Detect which cell encompasses the target text, then output its [X, Y] center coordinate. 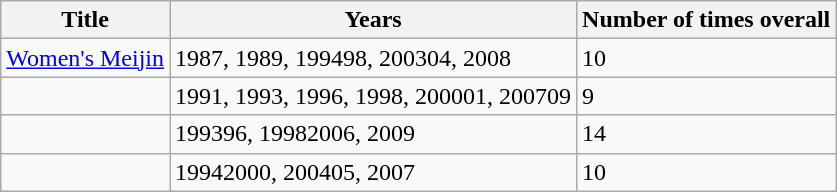
199396, 19982006, 2009 [374, 134]
1991, 1993, 1996, 1998, 200001, 200709 [374, 96]
19942000, 200405, 2007 [374, 172]
Years [374, 20]
9 [706, 96]
Title [86, 20]
Women's Meijin [86, 58]
1987, 1989, 199498, 200304, 2008 [374, 58]
Number of times overall [706, 20]
14 [706, 134]
